Identify which cell holds the provided text, then report its [X, Y] central coordinate. 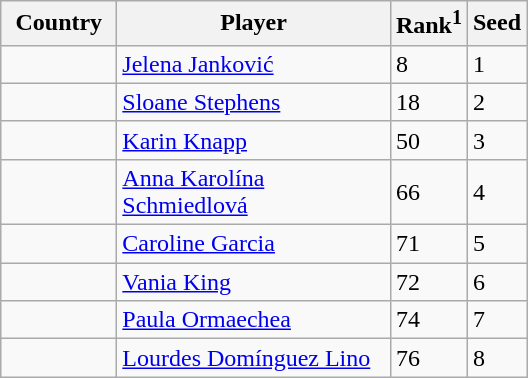
72 [428, 282]
4 [496, 192]
50 [428, 140]
Karin Knapp [254, 140]
71 [428, 244]
Anna Karolína Schmiedlová [254, 192]
6 [496, 282]
18 [428, 102]
Paula Ormaechea [254, 320]
Caroline Garcia [254, 244]
74 [428, 320]
Seed [496, 24]
Country [59, 24]
1 [496, 64]
Rank1 [428, 24]
7 [496, 320]
76 [428, 358]
5 [496, 244]
Sloane Stephens [254, 102]
3 [496, 140]
66 [428, 192]
Player [254, 24]
Lourdes Domínguez Lino [254, 358]
2 [496, 102]
Vania King [254, 282]
Jelena Janković [254, 64]
